Output the [x, y] coordinate of the center of the cell containing the given text.  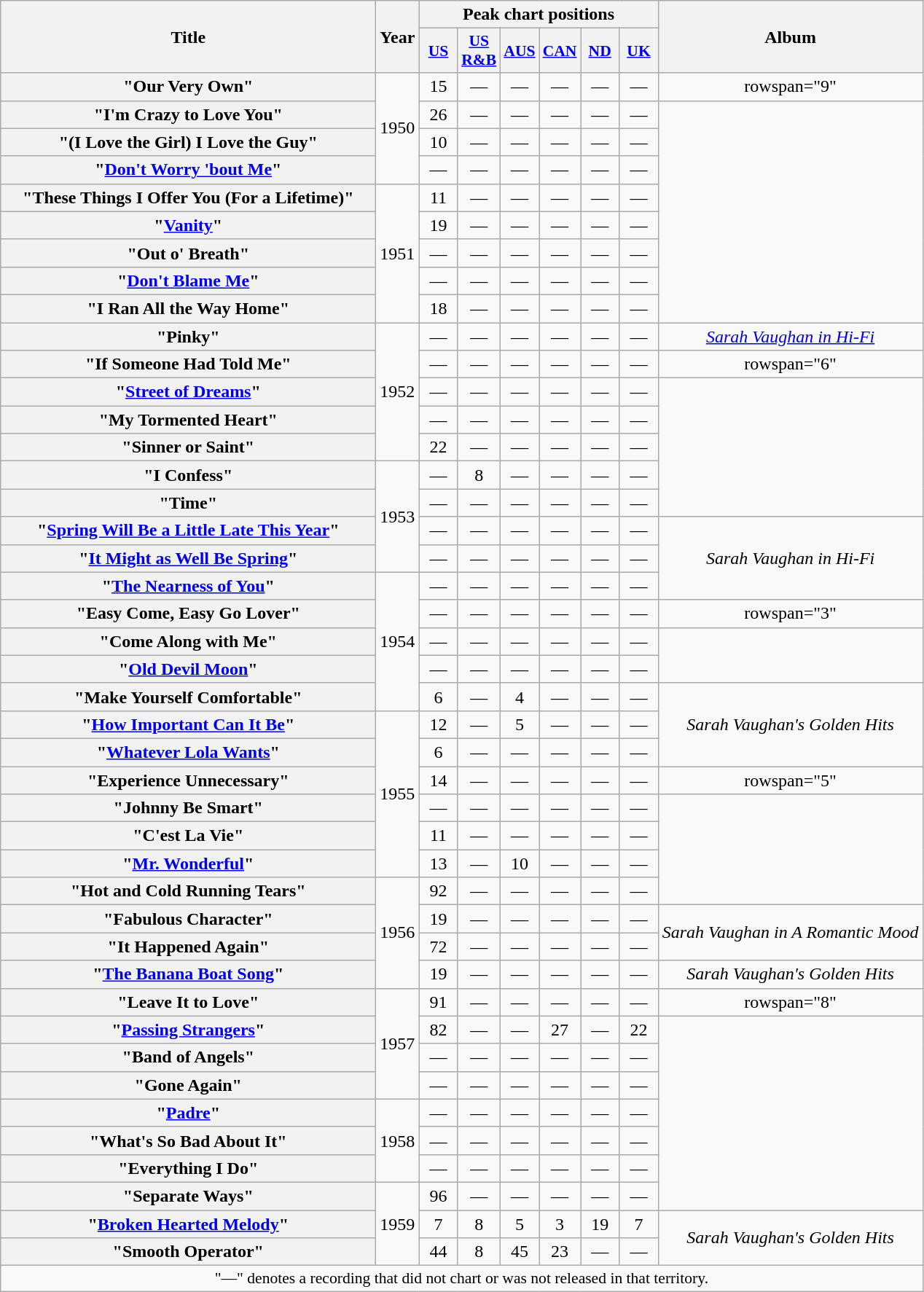
"Mr. Wonderful" [188, 864]
1954 [398, 641]
"Johnny Be Smart" [188, 808]
1952 [398, 391]
rowspan="6" [790, 364]
14 [439, 780]
1955 [398, 794]
13 [439, 864]
"Street of Dreams" [188, 392]
12 [439, 724]
Sarah Vaughan in A Romantic Mood [790, 933]
"Leave It to Love" [188, 1002]
UK [638, 51]
"C'est La Vie" [188, 836]
"Come Along with Me" [188, 641]
"It Might as Well Be Spring" [188, 558]
27 [560, 1030]
"Spring Will Be a Little Late This Year" [188, 530]
"My Tormented Heart" [188, 420]
"Out o' Breath" [188, 253]
"Don't Worry 'bout Me" [188, 170]
rowspan="5" [790, 780]
"I Ran All the Way Home" [188, 308]
"What's So Bad About It" [188, 1140]
Year [398, 36]
"Vanity" [188, 225]
rowspan="3" [790, 614]
"Sinner or Saint" [188, 447]
"I'm Crazy to Love You" [188, 114]
15 [439, 87]
"(I Love the Girl) I Love the Guy" [188, 142]
Album [790, 36]
rowspan="9" [790, 87]
"These Things I Offer You (For a Lifetime)" [188, 197]
"Padre" [188, 1113]
44 [439, 1252]
"Smooth Operator" [188, 1252]
"Old Devil Moon" [188, 669]
Title [188, 36]
45 [519, 1252]
"How Important Can It Be" [188, 724]
1953 [398, 517]
23 [560, 1252]
"Separate Ways" [188, 1196]
"Pinky" [188, 336]
"—" denotes a recording that did not chart or was not released in that territory. [462, 1279]
ND [600, 51]
4 [519, 697]
"Hot and Cold Running Tears" [188, 891]
"Everything I Do" [188, 1168]
"Broken Hearted Melody" [188, 1224]
1956 [398, 933]
US [439, 51]
1958 [398, 1140]
"Whatever Lola Wants" [188, 752]
1957 [398, 1044]
96 [439, 1196]
"Easy Come, Easy Go Lover" [188, 614]
92 [439, 891]
3 [560, 1224]
"It Happened Again" [188, 947]
"If Someone Had Told Me" [188, 364]
18 [439, 308]
"Make Yourself Comfortable" [188, 697]
"Gone Again" [188, 1085]
1950 [398, 128]
"The Nearness of You" [188, 586]
72 [439, 947]
"Experience Unnecessary" [188, 780]
rowspan="8" [790, 1002]
"I Confess" [188, 475]
91 [439, 1002]
"Don't Blame Me" [188, 281]
"Fabulous Character" [188, 919]
AUS [519, 51]
1951 [398, 253]
"Passing Strangers" [188, 1030]
"Band of Angels" [188, 1057]
1959 [398, 1224]
26 [439, 114]
"Time" [188, 503]
"The Banana Boat Song" [188, 974]
"Our Very Own" [188, 87]
Peak chart positions [539, 15]
82 [439, 1030]
USR&B [479, 51]
CAN [560, 51]
